Search for the cell housing the specified text and yield its (X, Y) center coordinate. 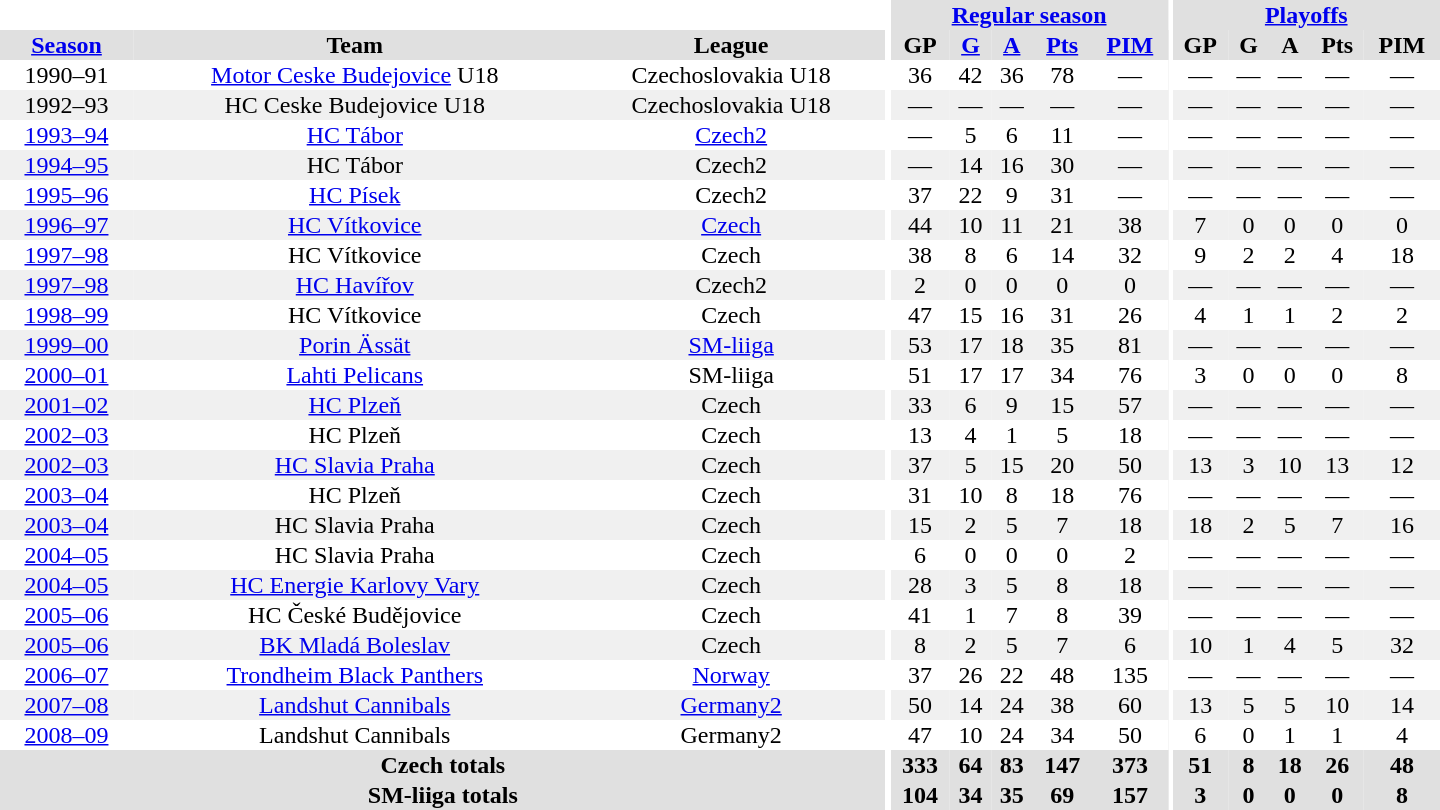
SM-liiga totals (443, 795)
60 (1130, 705)
373 (1130, 765)
Norway (732, 675)
1996–97 (66, 225)
44 (920, 225)
Lahti Pelicans (355, 375)
157 (1130, 795)
HC Písek (355, 195)
78 (1062, 75)
135 (1130, 675)
Season (66, 45)
1993–94 (66, 135)
333 (920, 765)
2000–01 (66, 375)
Czech totals (443, 765)
Motor Ceske Budejovice U18 (355, 75)
21 (1062, 225)
1995–96 (66, 195)
2007–08 (66, 705)
1998–99 (66, 315)
Regular season (1029, 15)
Trondheim Black Panthers (355, 675)
Playoffs (1306, 15)
104 (920, 795)
BK Mladá Boleslav (355, 645)
57 (1130, 405)
1994–95 (66, 165)
Team (355, 45)
69 (1062, 795)
33 (920, 405)
81 (1130, 345)
HC České Budějovice (355, 615)
HC Ceske Budejovice U18 (355, 105)
2008–09 (66, 735)
2006–07 (66, 675)
League (732, 45)
83 (1012, 765)
41 (920, 615)
1992–93 (66, 105)
HC Energie Karlovy Vary (355, 585)
HC Havířov (355, 285)
53 (920, 345)
30 (1062, 165)
1999–00 (66, 345)
12 (1402, 465)
64 (970, 765)
28 (920, 585)
20 (1062, 465)
39 (1130, 615)
2001–02 (66, 405)
147 (1062, 765)
1990–91 (66, 75)
Porin Ässät (355, 345)
42 (970, 75)
